Find where the given text appears and provide that cell's center as (X, Y) coordinate. 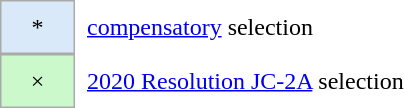
* (38, 27)
× (38, 81)
